Identify which cell holds the provided text, then report its (X, Y) central coordinate. 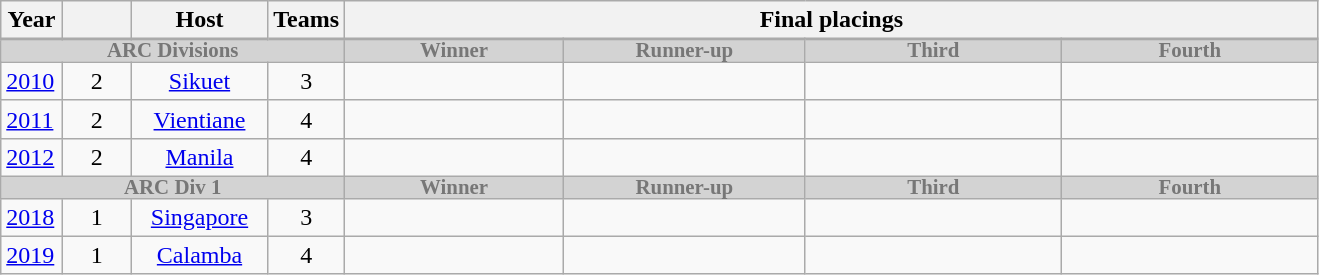
2019 (32, 255)
2012 (32, 157)
Year (32, 20)
Manila (199, 157)
2018 (32, 217)
Host (199, 20)
Vientiane (199, 119)
ARC Divisions (173, 51)
Final placings (832, 20)
Teams (306, 20)
Sikuet (199, 81)
ARC Div 1 (173, 187)
2010 (32, 81)
Singapore (199, 217)
2011 (32, 119)
Calamba (199, 255)
